Return the [x, y] coordinate for the center point of the cell that contains the specified text.  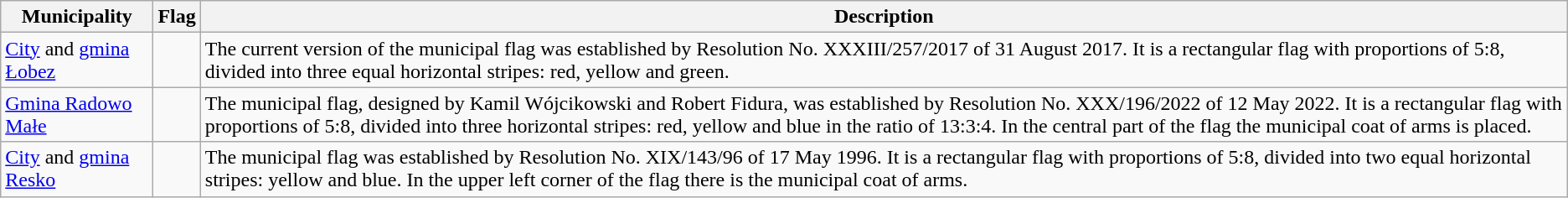
City and gmina Łobez [77, 60]
City and gmina Resko [77, 169]
Gmina Radowo Małe [77, 114]
Municipality [77, 17]
Flag [177, 17]
Description [884, 17]
